Provide the [x, y] coordinate of the cell's center where the given text is located.  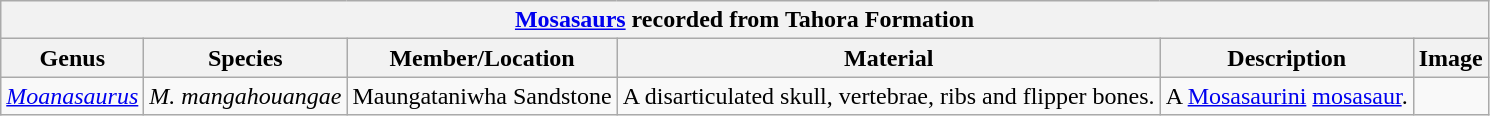
A Mosasaurini mosasaur. [1286, 96]
Genus [72, 58]
M. mangahouangae [246, 96]
Maungataniwha Sandstone [482, 96]
A disarticulated skull, vertebrae, ribs and flipper bones. [888, 96]
Image [1450, 58]
Material [888, 58]
Description [1286, 58]
Member/Location [482, 58]
Moanasaurus [72, 96]
Species [246, 58]
Mosasaurs recorded from Tahora Formation [744, 20]
